Output the (X, Y) coordinate of the center of the cell containing the given text.  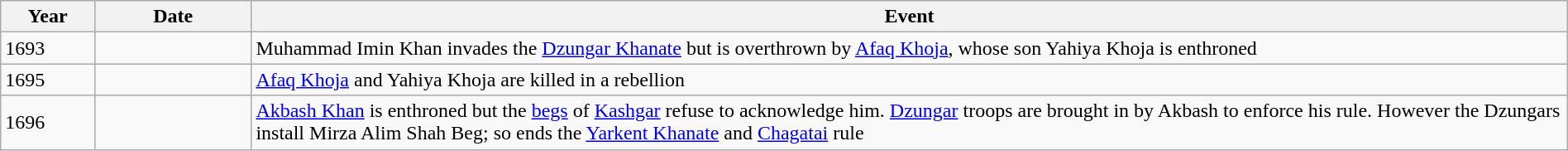
Afaq Khoja and Yahiya Khoja are killed in a rebellion (910, 80)
Event (910, 17)
1693 (48, 48)
Muhammad Imin Khan invades the Dzungar Khanate but is overthrown by Afaq Khoja, whose son Yahiya Khoja is enthroned (910, 48)
Date (172, 17)
1696 (48, 123)
Year (48, 17)
1695 (48, 80)
